Search for the cell housing the specified text and yield its [x, y] center coordinate. 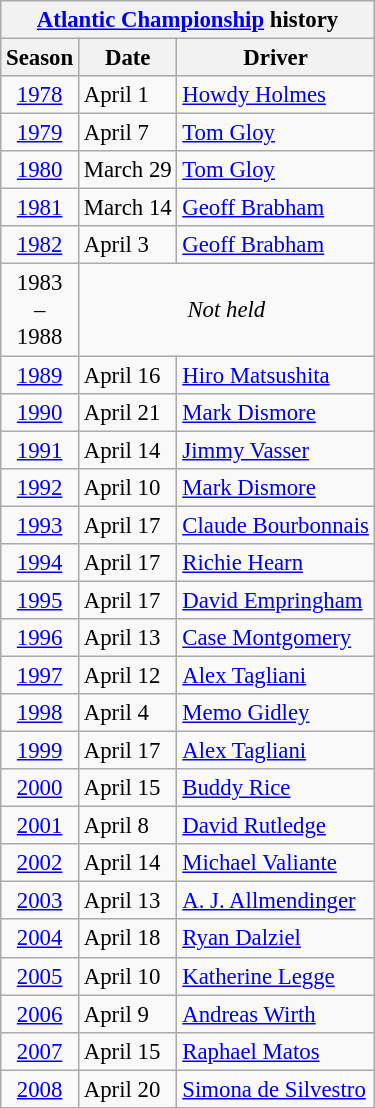
1996 [40, 638]
Not held [226, 310]
April 3 [128, 245]
Memo Gidley [276, 713]
2003 [40, 901]
1994 [40, 563]
Katherine Legge [276, 976]
2004 [40, 939]
1989 [40, 375]
April 16 [128, 375]
Ryan Dalziel [276, 939]
April 12 [128, 675]
A. J. Allmendinger [276, 901]
Season [40, 58]
April 21 [128, 412]
1978 [40, 95]
Date [128, 58]
2005 [40, 976]
Case Montgomery [276, 638]
2008 [40, 1089]
2000 [40, 788]
Driver [276, 58]
1997 [40, 675]
1990 [40, 412]
2001 [40, 826]
Claude Bourbonnais [276, 525]
April 9 [128, 1014]
1979 [40, 133]
1998 [40, 713]
2002 [40, 863]
Michael Valiante [276, 863]
1992 [40, 487]
April 7 [128, 133]
April 18 [128, 939]
2007 [40, 1051]
1983–1988 [40, 310]
April 8 [128, 826]
1982 [40, 245]
David Rutledge [276, 826]
April 20 [128, 1089]
Andreas Wirth [276, 1014]
1980 [40, 170]
2006 [40, 1014]
1999 [40, 751]
Jimmy Vasser [276, 450]
1991 [40, 450]
1995 [40, 600]
April 4 [128, 713]
March 14 [128, 208]
Howdy Holmes [276, 95]
Richie Hearn [276, 563]
Buddy Rice [276, 788]
April 1 [128, 95]
Hiro Matsushita [276, 375]
March 29 [128, 170]
David Empringham [276, 600]
1981 [40, 208]
Atlantic Championship history [188, 20]
Simona de Silvestro [276, 1089]
Raphael Matos [276, 1051]
1993 [40, 525]
